Return the [x, y] coordinate for the center point of the cell that contains the specified text.  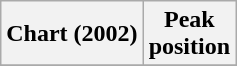
Peakposition [189, 34]
Chart (2002) [72, 34]
